Return [x, y] of the center of cell containing provided text 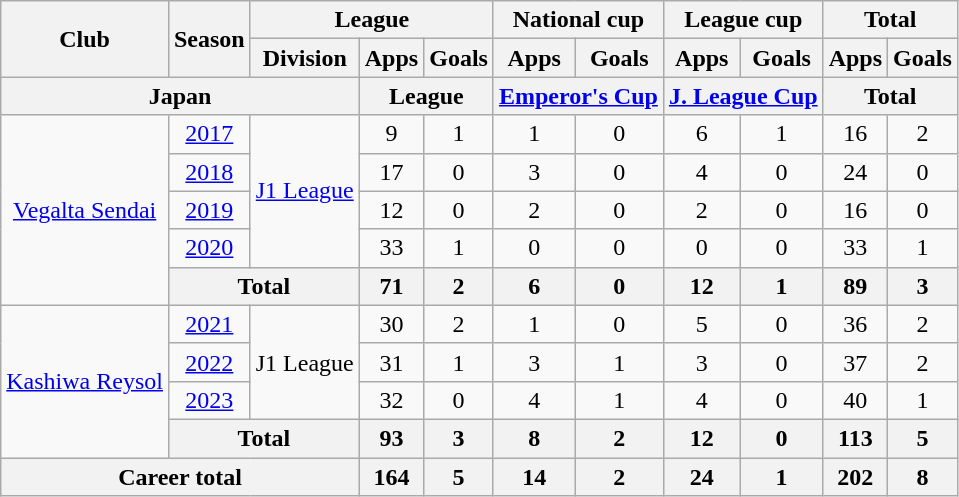
2017 [209, 134]
Career total [180, 477]
32 [391, 400]
2020 [209, 248]
89 [855, 286]
30 [391, 324]
Season [209, 39]
Kashiwa Reysol [85, 381]
National cup [578, 20]
164 [391, 477]
Emperor's Cup [578, 96]
Japan [180, 96]
Club [85, 39]
Division [304, 58]
31 [391, 362]
Vegalta Sendai [85, 210]
113 [855, 438]
202 [855, 477]
36 [855, 324]
14 [534, 477]
17 [391, 172]
37 [855, 362]
2022 [209, 362]
2021 [209, 324]
9 [391, 134]
2018 [209, 172]
71 [391, 286]
2019 [209, 210]
2023 [209, 400]
93 [391, 438]
J. League Cup [743, 96]
League cup [743, 20]
40 [855, 400]
